Search for the cell housing the specified text and yield its [x, y] center coordinate. 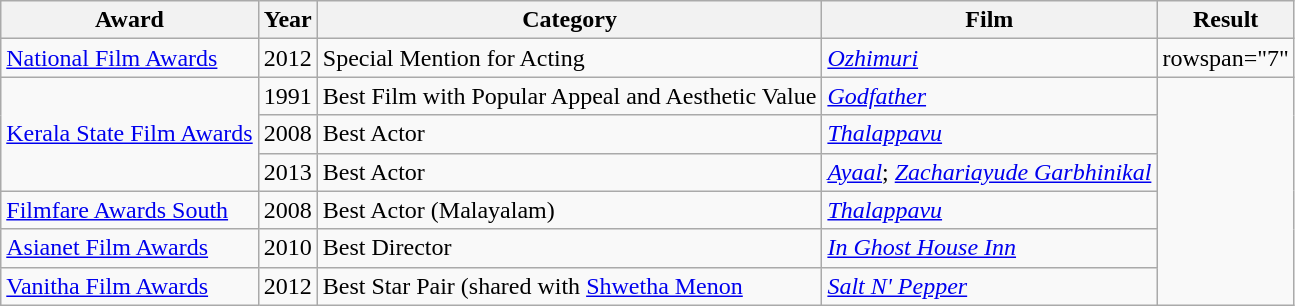
Best Star Pair (shared with Shwetha Menon [570, 286]
Godfather [990, 96]
Filmfare Awards South [130, 210]
Salt N' Pepper [990, 286]
Award [130, 20]
2013 [288, 172]
rowspan="7" [1226, 58]
2010 [288, 248]
Ayaal; Zachariayude Garbhinikal [990, 172]
Special Mention for Acting [570, 58]
In Ghost House Inn [990, 248]
Film [990, 20]
Vanitha Film Awards [130, 286]
Kerala State Film Awards [130, 134]
Best Film with Popular Appeal and Aesthetic Value [570, 96]
Category [570, 20]
Ozhimuri [990, 58]
1991 [288, 96]
Best Actor (Malayalam) [570, 210]
Asianet Film Awards [130, 248]
National Film Awards [130, 58]
Year [288, 20]
Result [1226, 20]
Best Director [570, 248]
